Return the (X, Y) coordinate for the center point of the cell that contains the specified text.  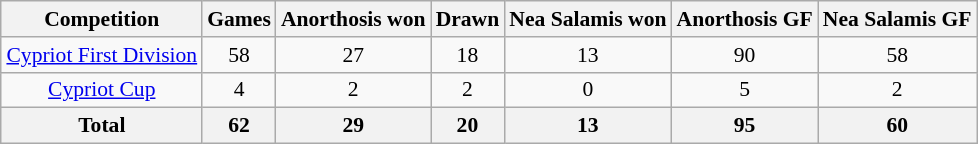
4 (239, 90)
90 (745, 55)
29 (354, 126)
Games (239, 19)
18 (468, 55)
62 (239, 126)
95 (745, 126)
Cypriot First Division (102, 55)
0 (588, 90)
Anorthosis GF (745, 19)
Drawn (468, 19)
Nea Salamis GF (898, 19)
20 (468, 126)
Nea Salamis won (588, 19)
60 (898, 126)
27 (354, 55)
Cypriot Cup (102, 90)
Total (102, 126)
Anorthosis won (354, 19)
Competition (102, 19)
5 (745, 90)
